Return the (X, Y) coordinate for the center point of the cell that contains the specified text.  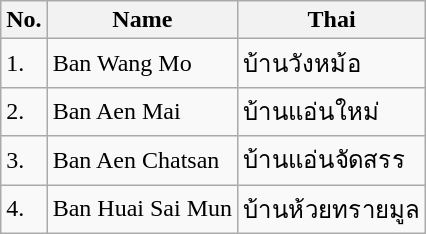
Name (142, 20)
3. (24, 160)
บ้านวังหม้อ (332, 64)
Ban Wang Mo (142, 64)
4. (24, 208)
Thai (332, 20)
1. (24, 64)
บ้านห้วยทรายมูล (332, 208)
2. (24, 112)
บ้านแอ่นใหม่ (332, 112)
Ban Aen Chatsan (142, 160)
Ban Aen Mai (142, 112)
Ban Huai Sai Mun (142, 208)
บ้านแอ่นจัดสรร (332, 160)
No. (24, 20)
